Output the [x, y] coordinate of the center of the cell containing the given text.  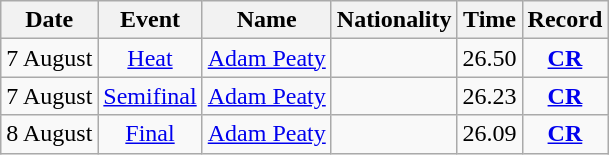
Time [490, 20]
26.09 [490, 134]
Event [150, 20]
Record [565, 20]
Name [266, 20]
26.50 [490, 58]
Final [150, 134]
Date [50, 20]
Heat [150, 58]
8 August [50, 134]
Nationality [394, 20]
26.23 [490, 96]
Semifinal [150, 96]
